Detect which cell encompasses the target text, then output its (X, Y) center coordinate. 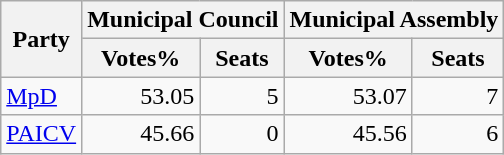
Municipal Council (183, 20)
7 (458, 96)
MpD (42, 96)
Party (42, 39)
45.56 (348, 134)
53.07 (348, 96)
5 (242, 96)
PAICV (42, 134)
Municipal Assembly (394, 20)
45.66 (141, 134)
6 (458, 134)
53.05 (141, 96)
0 (242, 134)
